Output the [x, y] coordinate of the center of the cell containing the given text.  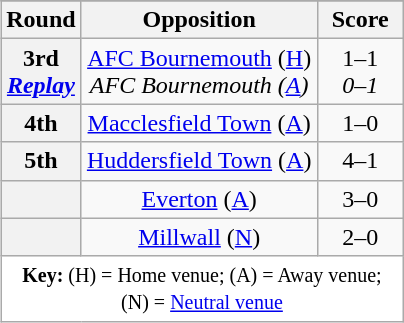
Key: (H) = Home venue; (A) = Away venue; (N) = Neutral venue [202, 288]
Huddersfield Town (A) [199, 161]
3–0 [360, 199]
5th [41, 161]
Opposition [199, 20]
1–10–1 [360, 72]
4th [41, 123]
2–0 [360, 237]
Millwall (N) [199, 237]
3rdReplay [41, 72]
4–1 [360, 161]
1–0 [360, 123]
AFC Bournemouth (H)AFC Bournemouth (A) [199, 72]
Macclesfield Town (A) [199, 123]
Round [41, 20]
Score [360, 20]
Everton (A) [199, 199]
